Return (x, y) of the center of cell containing provided text 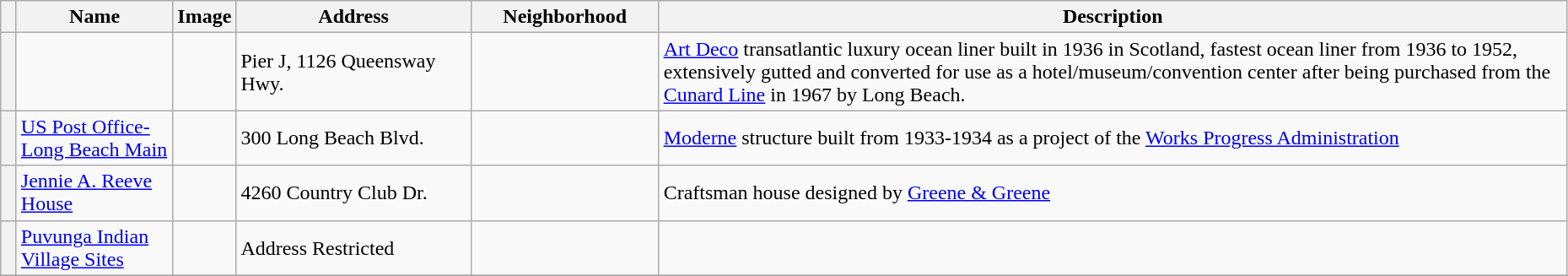
Name (94, 17)
Address Restricted (353, 248)
Image (204, 17)
Pier J, 1126 Queensway Hwy. (353, 72)
300 Long Beach Blvd. (353, 138)
Jennie A. Reeve House (94, 192)
4260 Country Club Dr. (353, 192)
Puvunga Indian Village Sites (94, 248)
Neighborhood (565, 17)
Craftsman house designed by Greene & Greene (1113, 192)
US Post Office-Long Beach Main (94, 138)
Address (353, 17)
Moderne structure built from 1933-1934 as a project of the Works Progress Administration (1113, 138)
Description (1113, 17)
